For the text-containing cell, return its midpoint in (x, y) coordinate format. 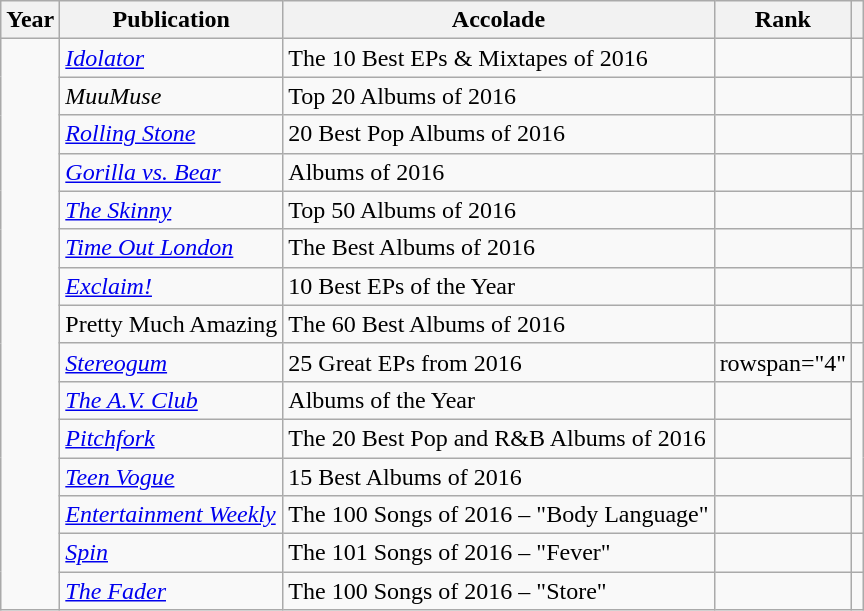
10 Best EPs of the Year (498, 286)
Top 50 Albums of 2016 (498, 210)
Year (30, 20)
Exclaim! (172, 286)
Gorilla vs. Bear (172, 172)
15 Best Albums of 2016 (498, 477)
Pretty Much Amazing (172, 324)
Rolling Stone (172, 134)
Time Out London (172, 248)
Publication (172, 20)
Idolator (172, 58)
The 100 Songs of 2016 – "Store" (498, 591)
Top 20 Albums of 2016 (498, 96)
25 Great EPs from 2016 (498, 362)
The 10 Best EPs & Mixtapes of 2016 (498, 58)
The 20 Best Pop and R&B Albums of 2016 (498, 438)
MuuMuse (172, 96)
The A.V. Club (172, 400)
Rank (783, 20)
Albums of the Year (498, 400)
Spin (172, 553)
The 101 Songs of 2016 – "Fever" (498, 553)
The 100 Songs of 2016 – "Body Language" (498, 515)
Albums of 2016 (498, 172)
Stereogum (172, 362)
rowspan="4" (783, 362)
The Skinny (172, 210)
The 60 Best Albums of 2016 (498, 324)
Pitchfork (172, 438)
20 Best Pop Albums of 2016 (498, 134)
The Best Albums of 2016 (498, 248)
Teen Vogue (172, 477)
Entertainment Weekly (172, 515)
Accolade (498, 20)
The Fader (172, 591)
